For the text-containing cell, return its midpoint in [X, Y] coordinate format. 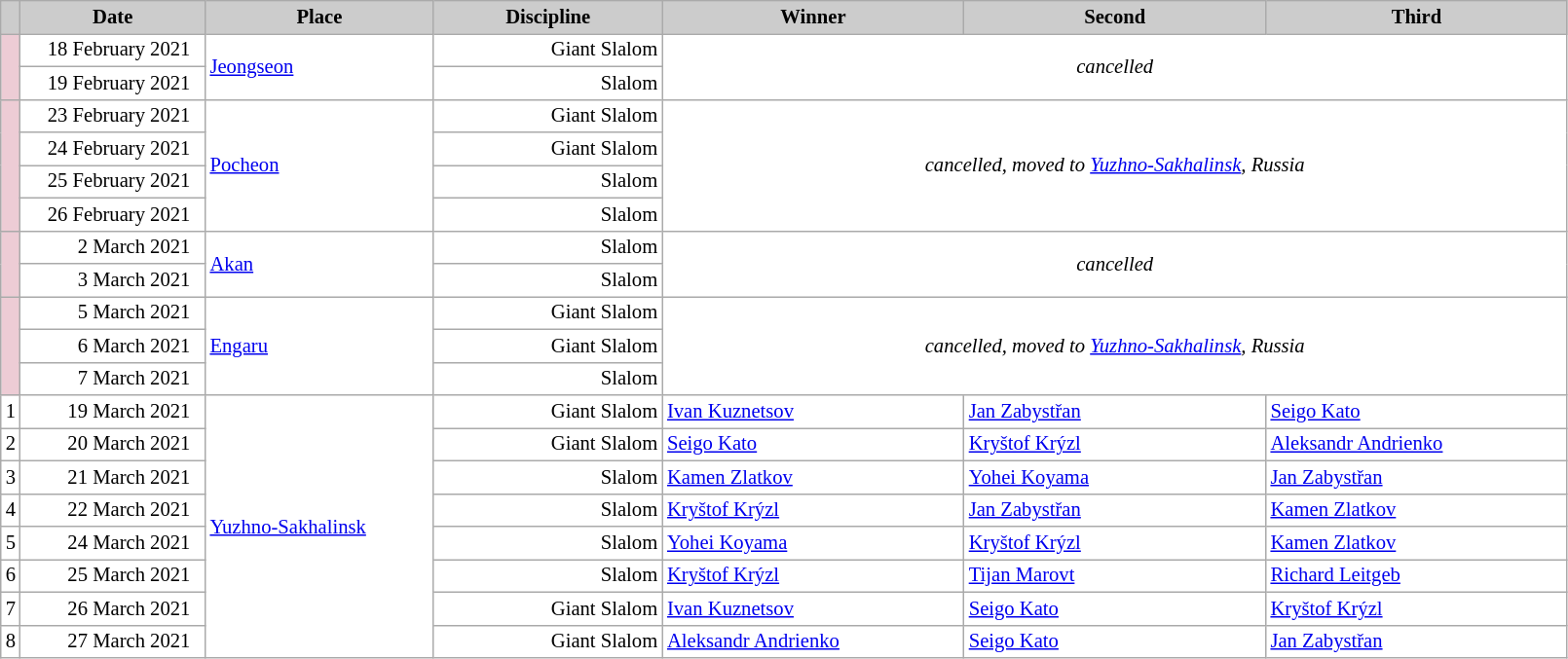
5 March 2021 [113, 312]
Jeongseon [319, 66]
24 March 2021 [113, 542]
3 March 2021 [113, 279]
26 March 2021 [113, 608]
23 February 2021 [113, 116]
25 February 2021 [113, 181]
5 [11, 542]
Date [113, 17]
4 [11, 510]
20 March 2021 [113, 444]
Pocheon [319, 165]
Winner [813, 17]
Second [1115, 17]
25 March 2021 [113, 575]
Yuzhno-Sakhalinsk [319, 527]
8 [11, 641]
Richard Leitgeb [1417, 575]
27 March 2021 [113, 641]
2 March 2021 [113, 247]
19 March 2021 [113, 412]
Akan [319, 264]
18 February 2021 [113, 50]
Third [1417, 17]
6 March 2021 [113, 346]
3 [11, 477]
26 February 2021 [113, 214]
22 March 2021 [113, 510]
6 [11, 575]
Place [319, 17]
7 March 2021 [113, 379]
Tijan Marovt [1115, 575]
1 [11, 412]
24 February 2021 [113, 149]
Discipline [547, 17]
7 [11, 608]
21 March 2021 [113, 477]
19 February 2021 [113, 83]
2 [11, 444]
Engaru [319, 345]
